Scan for the cell matching the given text and deliver its [X, Y] coordinate at center. 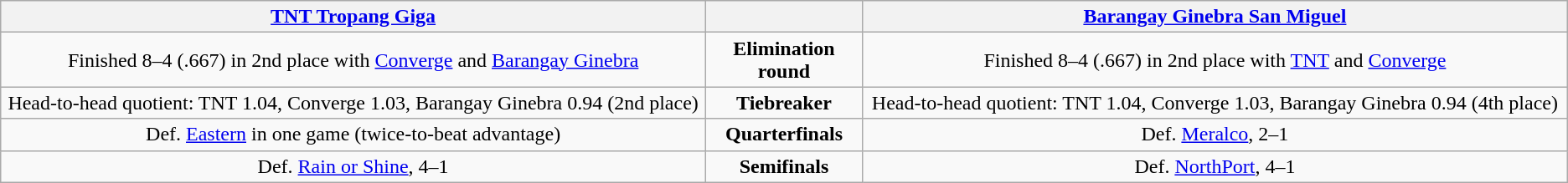
Tiebreaker [784, 103]
Def. Eastern in one game (twice-to-beat advantage) [353, 135]
Finished 8–4 (.667) in 2nd place with Converge and Barangay Ginebra [353, 60]
Def. NorthPort, 4–1 [1215, 166]
Head-to-head quotient: TNT 1.04, Converge 1.03, Barangay Ginebra 0.94 (4th place) [1215, 103]
Head-to-head quotient: TNT 1.04, Converge 1.03, Barangay Ginebra 0.94 (2nd place) [353, 103]
Semifinals [784, 166]
Quarterfinals [784, 135]
TNT Tropang Giga [353, 17]
Finished 8–4 (.667) in 2nd place with TNT and Converge [1215, 60]
Def. Rain or Shine, 4–1 [353, 166]
Def. Meralco, 2–1 [1215, 135]
Elimination round [784, 60]
Barangay Ginebra San Miguel [1215, 17]
